From the cell containing the given text, extract its center point as (X, Y) coordinate. 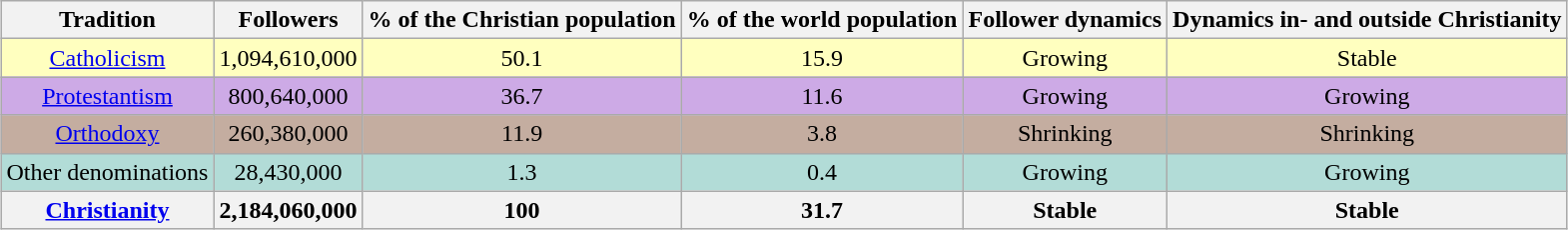
Orthodoxy (108, 134)
0.4 (822, 172)
% of the world population (822, 20)
11.9 (521, 134)
260,380,000 (288, 134)
100 (521, 210)
% of the Christian population (521, 20)
Followers (288, 20)
15.9 (822, 58)
1,094,610,000 (288, 58)
800,640,000 (288, 96)
3.8 (822, 134)
Follower dynamics (1065, 20)
Christianity (108, 210)
Tradition (108, 20)
2,184,060,000 (288, 210)
Dynamics in- and outside Christianity (1367, 20)
1.3 (521, 172)
50.1 (521, 58)
Catholicism (108, 58)
11.6 (822, 96)
36.7 (521, 96)
Other denominations (108, 172)
Protestantism (108, 96)
31.7 (822, 210)
28,430,000 (288, 172)
